Identify which cell holds the provided text, then report its (X, Y) central coordinate. 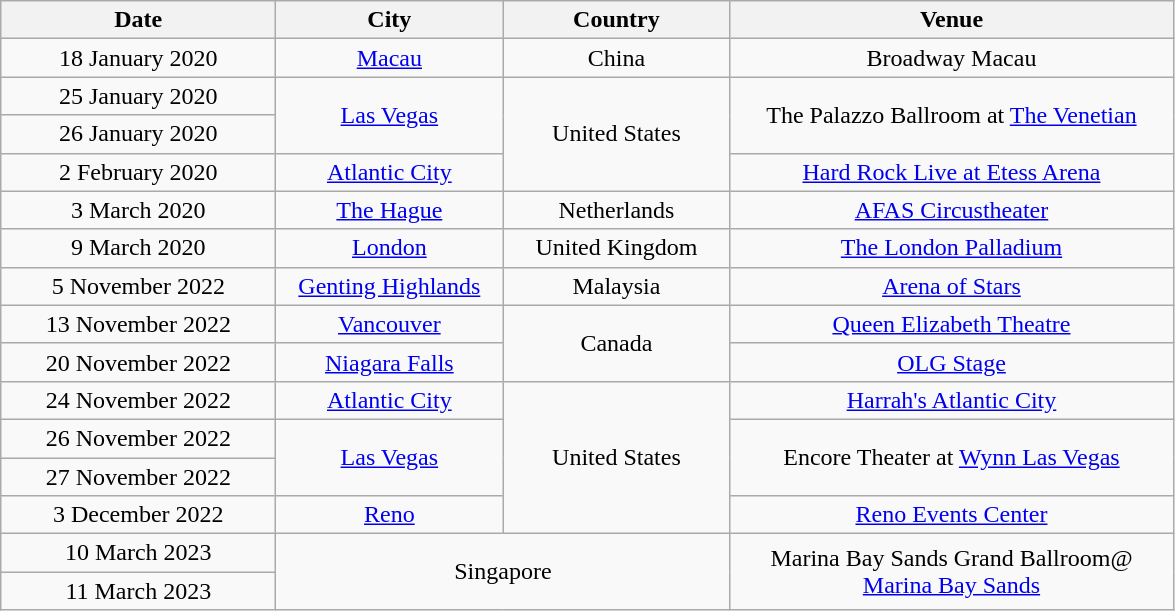
OLG Stage (952, 362)
Encore Theater at Wynn Las Vegas (952, 457)
London (390, 248)
18 January 2020 (138, 58)
City (390, 20)
27 November 2022 (138, 477)
Singapore (503, 572)
26 January 2020 (138, 134)
Macau (390, 58)
11 March 2023 (138, 591)
26 November 2022 (138, 438)
Harrah's Atlantic City (952, 400)
Broadway Macau (952, 58)
3 March 2020 (138, 210)
Reno Events Center (952, 515)
Malaysia (616, 286)
Arena of Stars (952, 286)
Canada (616, 343)
Niagara Falls (390, 362)
Reno (390, 515)
Queen Elizabeth Theatre (952, 324)
3 December 2022 (138, 515)
The Hague (390, 210)
5 November 2022 (138, 286)
13 November 2022 (138, 324)
AFAS Circustheater (952, 210)
25 January 2020 (138, 96)
10 March 2023 (138, 553)
20 November 2022 (138, 362)
2 February 2020 (138, 172)
The London Palladium (952, 248)
Marina Bay Sands Grand Ballroom@ Marina Bay Sands (952, 572)
United Kingdom (616, 248)
Vancouver (390, 324)
Netherlands (616, 210)
Venue (952, 20)
Genting Highlands (390, 286)
The Palazzo Ballroom at The Venetian (952, 115)
China (616, 58)
Date (138, 20)
Hard Rock Live at Etess Arena (952, 172)
24 November 2022 (138, 400)
9 March 2020 (138, 248)
Country (616, 20)
